Provide the [X, Y] coordinate of the cell's center where the given text is located.  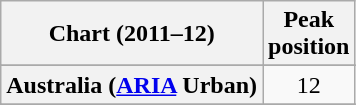
Chart (2011–12) [132, 34]
12 [308, 85]
Peakposition [308, 34]
Australia (ARIA Urban) [132, 85]
